Determine the [x, y] coordinate at the center of the cell enclosing the given text.  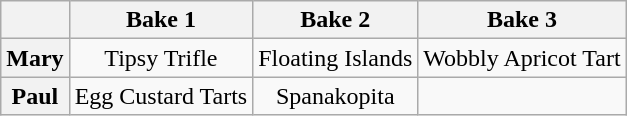
Bake 1 [161, 20]
Wobbly Apricot Tart [522, 58]
Egg Custard Tarts [161, 96]
Tipsy Trifle [161, 58]
Mary [35, 58]
Paul [35, 96]
Bake 3 [522, 20]
Bake 2 [336, 20]
Floating Islands [336, 58]
Spanakopita [336, 96]
